For the text-containing cell, return its midpoint in [X, Y] coordinate format. 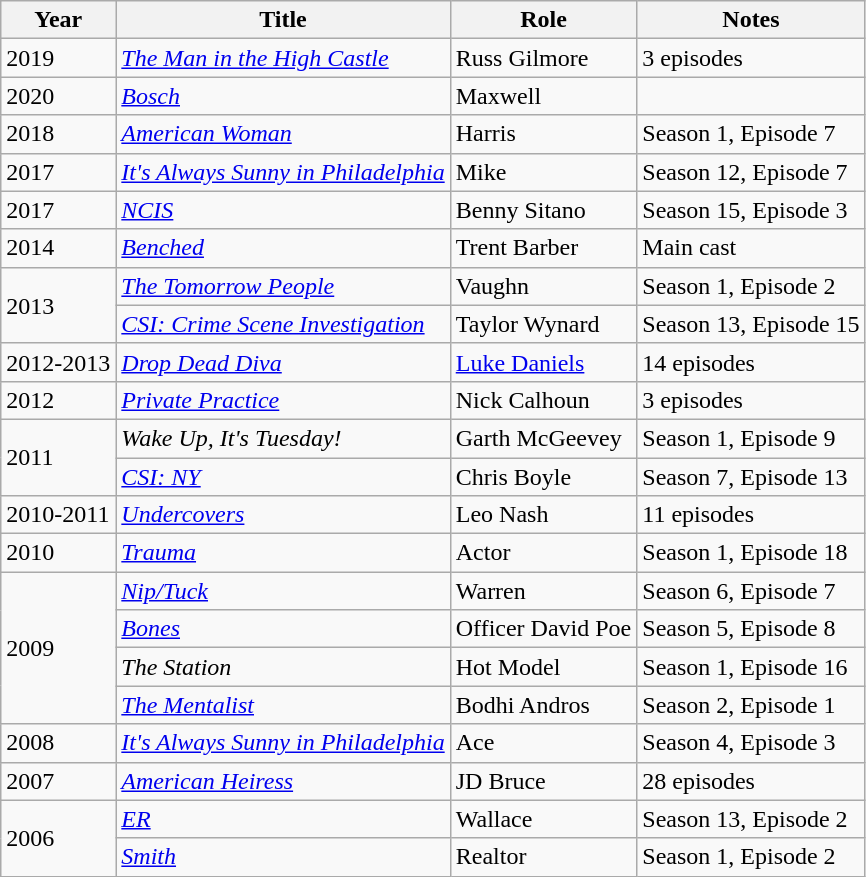
2013 [58, 305]
Wake Up, It's Tuesday! [283, 438]
Role [544, 20]
Notes [751, 20]
2010 [58, 553]
American Heiress [283, 781]
2014 [58, 248]
NCIS [283, 210]
Season 1, Episode 18 [751, 553]
Year [58, 20]
The Mentalist [283, 705]
Season 4, Episode 3 [751, 743]
2011 [58, 457]
Taylor Wynard [544, 324]
2007 [58, 781]
Season 1, Episode 7 [751, 134]
Private Practice [283, 400]
Season 15, Episode 3 [751, 210]
Ace [544, 743]
Title [283, 20]
2010-2011 [58, 515]
JD Bruce [544, 781]
Trauma [283, 553]
ER [283, 819]
2008 [58, 743]
American Woman [283, 134]
Season 13, Episode 2 [751, 819]
2012 [58, 400]
Season 1, Episode 16 [751, 667]
CSI: NY [283, 477]
2009 [58, 648]
Russ Gilmore [544, 58]
Mike [544, 172]
Vaughn [544, 286]
Nip/Tuck [283, 591]
Realtor [544, 857]
Season 5, Episode 8 [751, 629]
11 episodes [751, 515]
Trent Barber [544, 248]
Season 12, Episode 7 [751, 172]
Bosch [283, 96]
Maxwell [544, 96]
2012-2013 [58, 362]
2006 [58, 838]
Drop Dead Diva [283, 362]
Benny Sitano [544, 210]
14 episodes [751, 362]
Season 6, Episode 7 [751, 591]
CSI: Crime Scene Investigation [283, 324]
28 episodes [751, 781]
Season 1, Episode 9 [751, 438]
Luke Daniels [544, 362]
Actor [544, 553]
Season 2, Episode 1 [751, 705]
Main cast [751, 248]
Officer David Poe [544, 629]
Bodhi Andros [544, 705]
Nick Calhoun [544, 400]
The Station [283, 667]
2020 [58, 96]
Benched [283, 248]
2019 [58, 58]
Harris [544, 134]
Warren [544, 591]
The Man in the High Castle [283, 58]
Undercovers [283, 515]
Season 7, Episode 13 [751, 477]
Leo Nash [544, 515]
Smith [283, 857]
Garth McGeevey [544, 438]
Bones [283, 629]
The Tomorrow People [283, 286]
Chris Boyle [544, 477]
Wallace [544, 819]
2018 [58, 134]
Hot Model [544, 667]
Season 13, Episode 15 [751, 324]
